Return [x, y] of the center of cell containing provided text 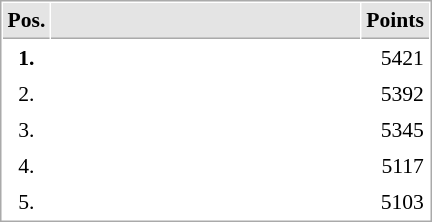
Points [396, 21]
5103 [396, 201]
5392 [396, 93]
4. [26, 165]
5345 [396, 129]
5421 [396, 57]
Pos. [26, 21]
5. [26, 201]
1. [26, 57]
3. [26, 129]
5117 [396, 165]
2. [26, 93]
